Capture the cell that displays the provided text and extract its [x, y] central coordinate. 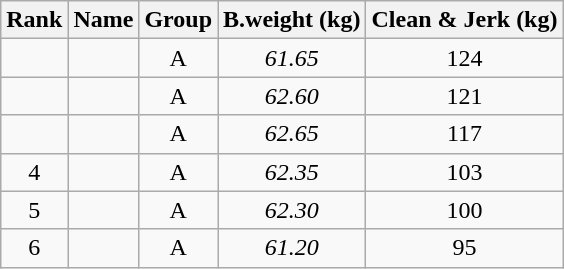
62.65 [292, 134]
5 [34, 210]
62.35 [292, 172]
117 [464, 134]
61.65 [292, 58]
Group [178, 20]
Name [104, 20]
62.60 [292, 96]
6 [34, 248]
62.30 [292, 210]
4 [34, 172]
Rank [34, 20]
124 [464, 58]
121 [464, 96]
95 [464, 248]
B.weight (kg) [292, 20]
61.20 [292, 248]
Clean & Jerk (kg) [464, 20]
100 [464, 210]
103 [464, 172]
